Locate the cell with the specified text and output its (X, Y) center coordinate. 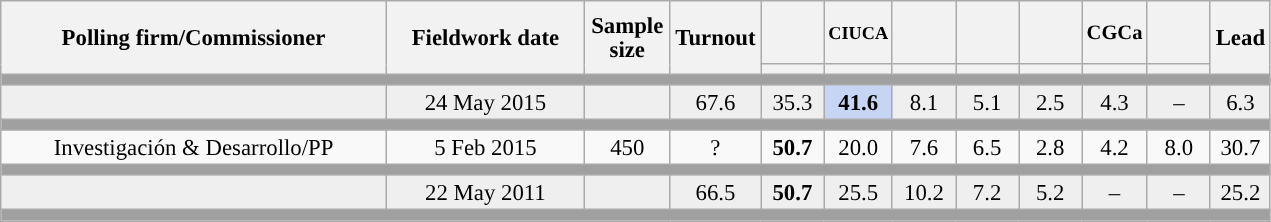
? (716, 148)
5.2 (1050, 194)
41.6 (858, 102)
6.5 (988, 148)
10.2 (924, 194)
35.3 (792, 102)
4.2 (1115, 148)
24 May 2015 (485, 102)
25.2 (1240, 194)
Polling firm/Commissioner (194, 38)
66.5 (716, 194)
Turnout (716, 38)
Sample size (627, 38)
CIUCA (858, 32)
5.1 (988, 102)
450 (627, 148)
Lead (1240, 38)
2.5 (1050, 102)
4.3 (1115, 102)
22 May 2011 (485, 194)
5 Feb 2015 (485, 148)
6.3 (1240, 102)
Investigación & Desarrollo/PP (194, 148)
CGCa (1115, 32)
7.6 (924, 148)
20.0 (858, 148)
Fieldwork date (485, 38)
8.1 (924, 102)
30.7 (1240, 148)
7.2 (988, 194)
67.6 (716, 102)
8.0 (1178, 148)
2.8 (1050, 148)
25.5 (858, 194)
